Locate the cell with the specified text and output its (X, Y) center coordinate. 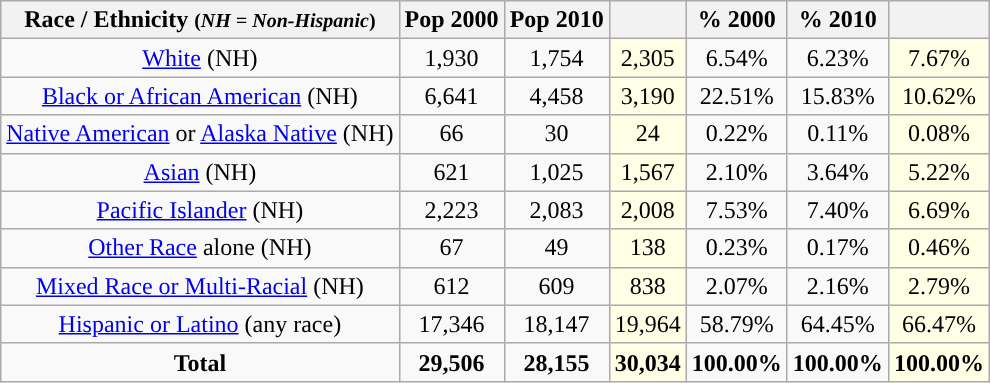
Other Race alone (NH) (200, 248)
66.47% (938, 324)
609 (556, 286)
0.22% (736, 134)
2.07% (736, 286)
10.62% (938, 96)
838 (648, 286)
28,155 (556, 362)
1,930 (452, 58)
3.64% (838, 172)
6.69% (938, 210)
% 2010 (838, 20)
Black or African American (NH) (200, 96)
0.17% (838, 248)
29,506 (452, 362)
17,346 (452, 324)
0.46% (938, 248)
19,964 (648, 324)
138 (648, 248)
67 (452, 248)
7.40% (838, 210)
2.79% (938, 286)
0.08% (938, 134)
1,025 (556, 172)
30,034 (648, 362)
2,008 (648, 210)
% 2000 (736, 20)
0.11% (838, 134)
Total (200, 362)
7.53% (736, 210)
2.16% (838, 286)
Hispanic or Latino (any race) (200, 324)
2.10% (736, 172)
1,567 (648, 172)
Pop 2010 (556, 20)
30 (556, 134)
6.54% (736, 58)
2,083 (556, 210)
621 (452, 172)
2,223 (452, 210)
15.83% (838, 96)
612 (452, 286)
18,147 (556, 324)
49 (556, 248)
Pacific Islander (NH) (200, 210)
0.23% (736, 248)
Race / Ethnicity (NH = Non-Hispanic) (200, 20)
1,754 (556, 58)
7.67% (938, 58)
24 (648, 134)
22.51% (736, 96)
64.45% (838, 324)
6,641 (452, 96)
4,458 (556, 96)
5.22% (938, 172)
Asian (NH) (200, 172)
58.79% (736, 324)
Pop 2000 (452, 20)
Mixed Race or Multi-Racial (NH) (200, 286)
Native American or Alaska Native (NH) (200, 134)
White (NH) (200, 58)
6.23% (838, 58)
3,190 (648, 96)
2,305 (648, 58)
66 (452, 134)
